Return the [x, y] coordinate for the center point of the cell that contains the specified text.  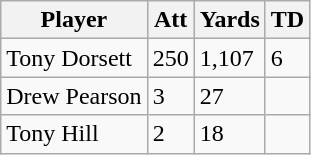
Att [170, 20]
Tony Hill [74, 134]
250 [170, 58]
TD [287, 20]
Drew Pearson [74, 96]
Tony Dorsett [74, 58]
6 [287, 58]
Player [74, 20]
Yards [230, 20]
1,107 [230, 58]
3 [170, 96]
2 [170, 134]
18 [230, 134]
27 [230, 96]
